For the text-containing cell, return its midpoint in (X, Y) coordinate format. 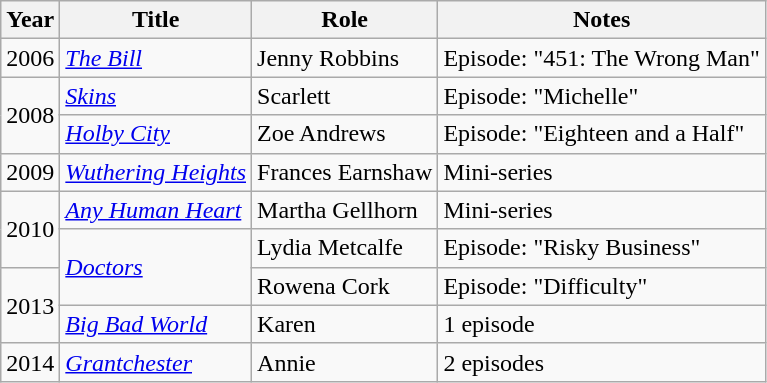
2013 (30, 305)
2010 (30, 229)
2014 (30, 362)
Any Human Heart (156, 210)
Zoe Andrews (345, 134)
Martha Gellhorn (345, 210)
2006 (30, 58)
Frances Earnshaw (345, 172)
2009 (30, 172)
Doctors (156, 267)
Episode: "Difficulty" (602, 286)
Annie (345, 362)
Holby City (156, 134)
Episode: "Eighteen and a Half" (602, 134)
Big Bad World (156, 324)
Skins (156, 96)
Notes (602, 20)
Wuthering Heights (156, 172)
1 episode (602, 324)
2 episodes (602, 362)
Episode: "451: The Wrong Man" (602, 58)
Karen (345, 324)
Scarlett (345, 96)
Grantchester (156, 362)
Jenny Robbins (345, 58)
The Bill (156, 58)
Rowena Cork (345, 286)
Lydia Metcalfe (345, 248)
Title (156, 20)
Role (345, 20)
Episode: "Michelle" (602, 96)
Year (30, 20)
2008 (30, 115)
Episode: "Risky Business" (602, 248)
